Scan for the cell matching the given text and deliver its (x, y) coordinate at center. 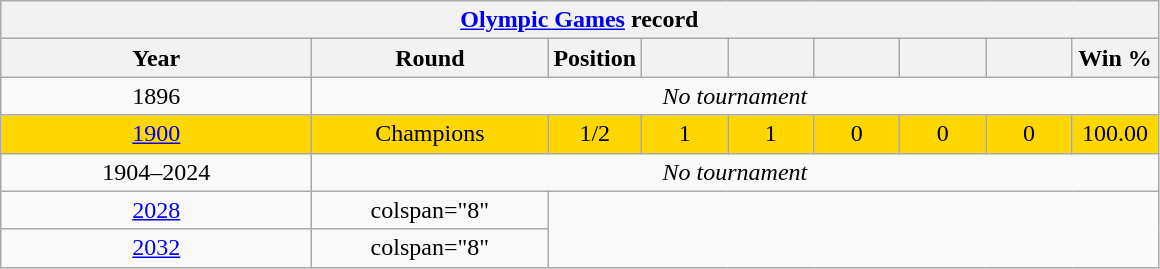
Position (595, 58)
1900 (156, 134)
2028 (156, 210)
Win % (1115, 58)
Champions (430, 134)
1/2 (595, 134)
Olympic Games record (580, 20)
100.00 (1115, 134)
1896 (156, 96)
Year (156, 58)
1904–2024 (156, 172)
2032 (156, 248)
Round (430, 58)
